Pinpoint the cell where the given text exists, returning its [x, y] midpoint coordinate. 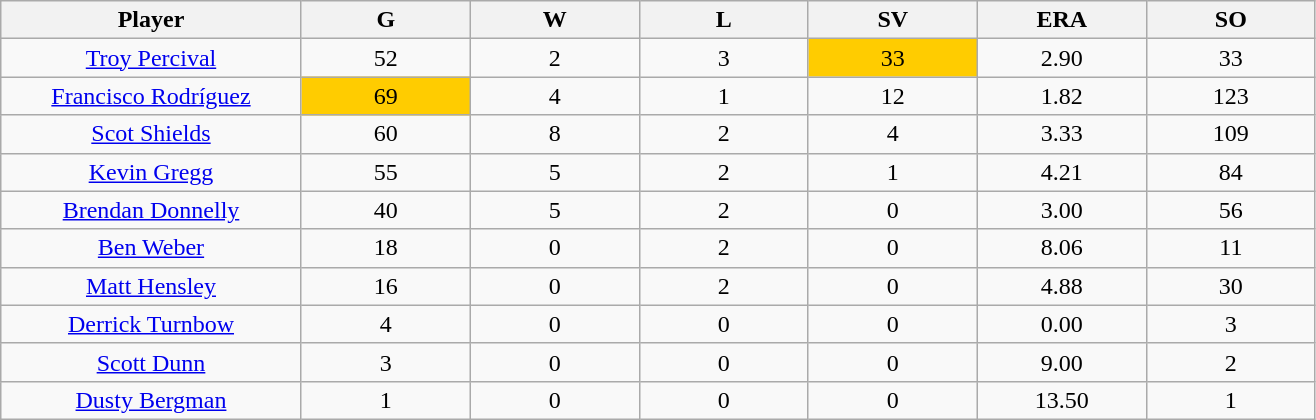
18 [386, 248]
Derrick Turnbow [151, 324]
W [554, 20]
Brendan Donnelly [151, 210]
40 [386, 210]
69 [386, 96]
8.06 [1062, 248]
Ben Weber [151, 248]
SV [892, 20]
12 [892, 96]
Kevin Gregg [151, 172]
16 [386, 286]
3.33 [1062, 134]
8 [554, 134]
4.88 [1062, 286]
2.90 [1062, 58]
4.21 [1062, 172]
0.00 [1062, 324]
13.50 [1062, 400]
1.82 [1062, 96]
ERA [1062, 20]
L [724, 20]
55 [386, 172]
52 [386, 58]
123 [1230, 96]
60 [386, 134]
109 [1230, 134]
Francisco Rodríguez [151, 96]
30 [1230, 286]
Scot Shields [151, 134]
Scott Dunn [151, 362]
G [386, 20]
Player [151, 20]
Matt Hensley [151, 286]
SO [1230, 20]
9.00 [1062, 362]
84 [1230, 172]
11 [1230, 248]
Troy Percival [151, 58]
56 [1230, 210]
Dusty Bergman [151, 400]
3.00 [1062, 210]
